Determine the (x, y) coordinate at the center of the cell enclosing the given text.  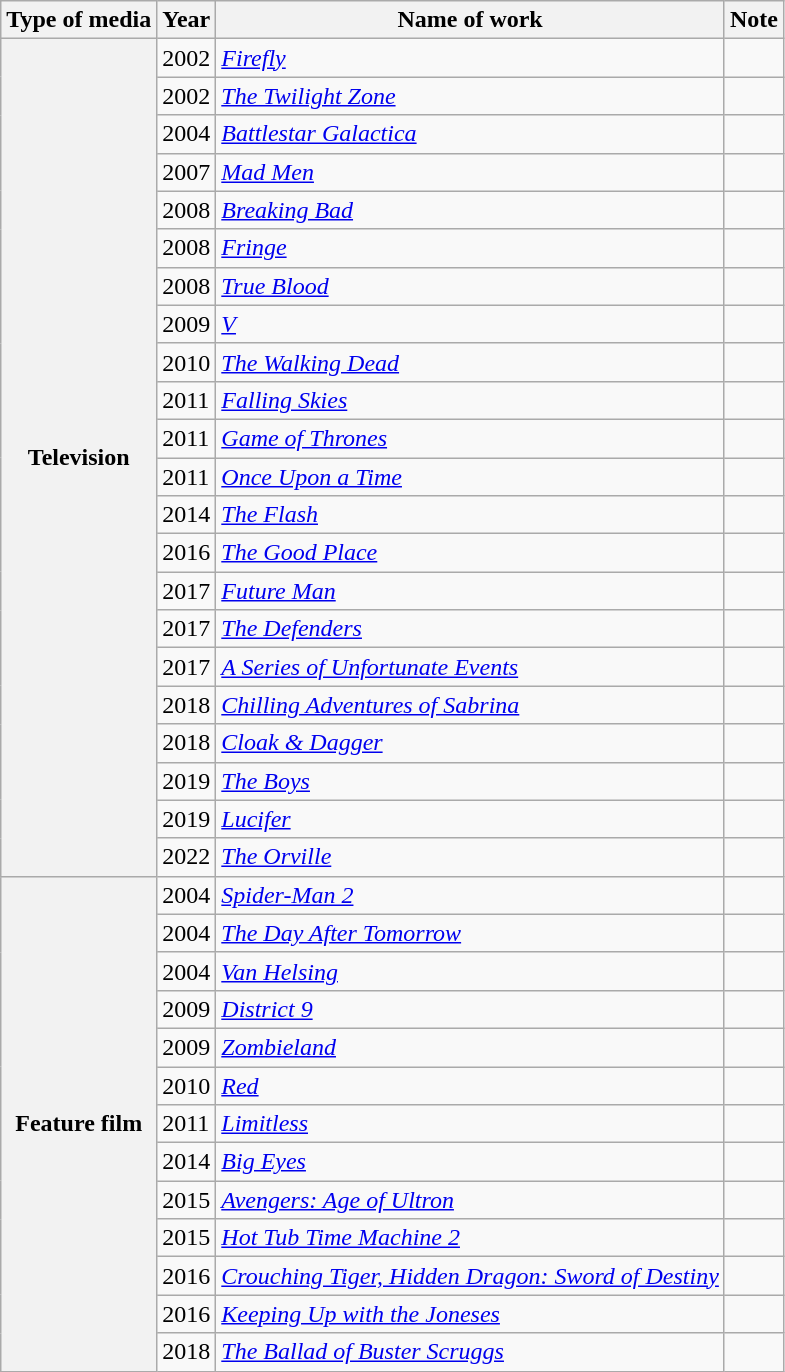
Future Man (470, 591)
A Series of Unfortunate Events (470, 667)
Crouching Tiger, Hidden Dragon: Sword of Destiny (470, 1276)
Cloak & Dagger (470, 743)
Game of Thrones (470, 438)
The Good Place (470, 553)
The Day After Tomorrow (470, 933)
Name of work (470, 20)
Television (79, 458)
Limitless (470, 1124)
Year (186, 20)
The Walking Dead (470, 362)
Red (470, 1085)
Chilling Adventures of Sabrina (470, 705)
Note (754, 20)
Zombieland (470, 1047)
The Flash (470, 515)
Falling Skies (470, 400)
The Twilight Zone (470, 96)
Firefly (470, 58)
Feature film (79, 1124)
The Orville (470, 857)
Avengers: Age of Ultron (470, 1200)
The Ballad of Buster Scruggs (470, 1352)
The Boys (470, 781)
Mad Men (470, 172)
Fringe (470, 248)
Van Helsing (470, 971)
Keeping Up with the Joneses (470, 1314)
Once Upon a Time (470, 477)
Type of media (79, 20)
The Defenders (470, 629)
Hot Tub Time Machine 2 (470, 1238)
Lucifer (470, 819)
V (470, 324)
True Blood (470, 286)
Breaking Bad (470, 210)
Battlestar Galactica (470, 134)
Big Eyes (470, 1162)
2022 (186, 857)
2007 (186, 172)
District 9 (470, 1009)
Spider-Man 2 (470, 895)
